Find where the given text appears and provide that cell's center as (X, Y) coordinate. 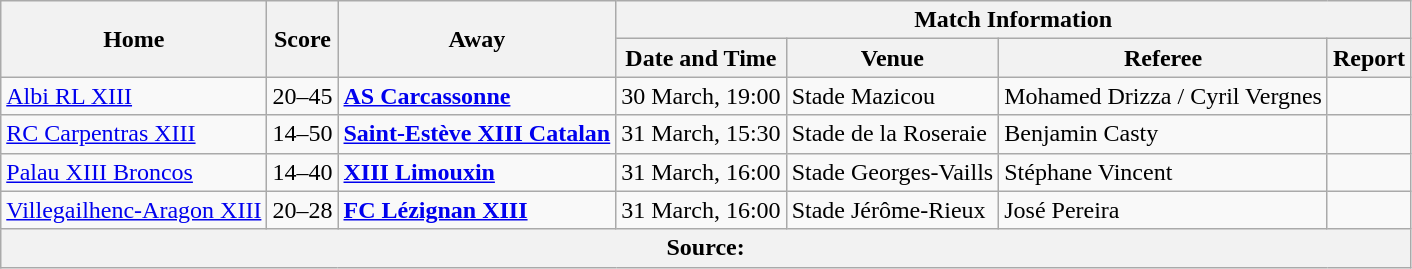
Stade de la Roseraie (892, 134)
Albi RL XIII (134, 96)
XIII Limouxin (477, 172)
Report (1368, 58)
Source: (706, 248)
Away (477, 39)
Saint-Estève XIII Catalan (477, 134)
Stade Jérôme-Rieux (892, 210)
Palau XIII Broncos (134, 172)
30 March, 19:00 (701, 96)
Mohamed Drizza / Cyril Vergnes (1164, 96)
Stade Mazicou (892, 96)
Benjamin Casty (1164, 134)
Date and Time (701, 58)
Match Information (1014, 20)
FC Lézignan XIII (477, 210)
RC Carpentras XIII (134, 134)
Venue (892, 58)
14–40 (302, 172)
Villegailhenc-Aragon XIII (134, 210)
Home (134, 39)
14–50 (302, 134)
José Pereira (1164, 210)
Referee (1164, 58)
Score (302, 39)
AS Carcassonne (477, 96)
31 March, 15:30 (701, 134)
20–28 (302, 210)
Stéphane Vincent (1164, 172)
20–45 (302, 96)
Stade Georges-Vaills (892, 172)
